Find where the given text appears and provide that cell's center as [x, y] coordinate. 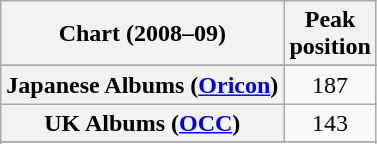
187 [330, 85]
Chart (2008–09) [142, 34]
Japanese Albums (Oricon) [142, 85]
Peakposition [330, 34]
UK Albums (OCC) [142, 123]
143 [330, 123]
